Determine the (x, y) coordinate at the center of the cell enclosing the given text.  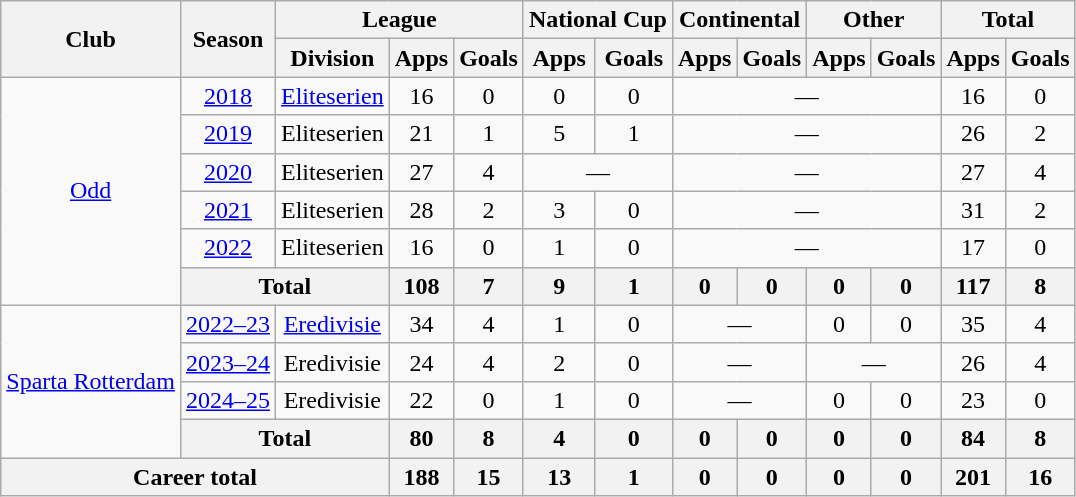
201 (973, 477)
24 (421, 362)
2024–25 (228, 400)
28 (421, 210)
84 (973, 438)
Odd (91, 191)
2020 (228, 172)
108 (421, 286)
23 (973, 400)
7 (489, 286)
Season (228, 39)
2021 (228, 210)
Division (333, 58)
2022 (228, 248)
15 (489, 477)
188 (421, 477)
Other (874, 20)
3 (559, 210)
9 (559, 286)
League (400, 20)
Club (91, 39)
22 (421, 400)
Career total (195, 477)
17 (973, 248)
21 (421, 134)
National Cup (598, 20)
2023–24 (228, 362)
Sparta Rotterdam (91, 381)
117 (973, 286)
2019 (228, 134)
5 (559, 134)
80 (421, 438)
13 (559, 477)
Continental (739, 20)
35 (973, 324)
2018 (228, 96)
34 (421, 324)
2022–23 (228, 324)
31 (973, 210)
